Find where the given text appears and provide that cell's center as [X, Y] coordinate. 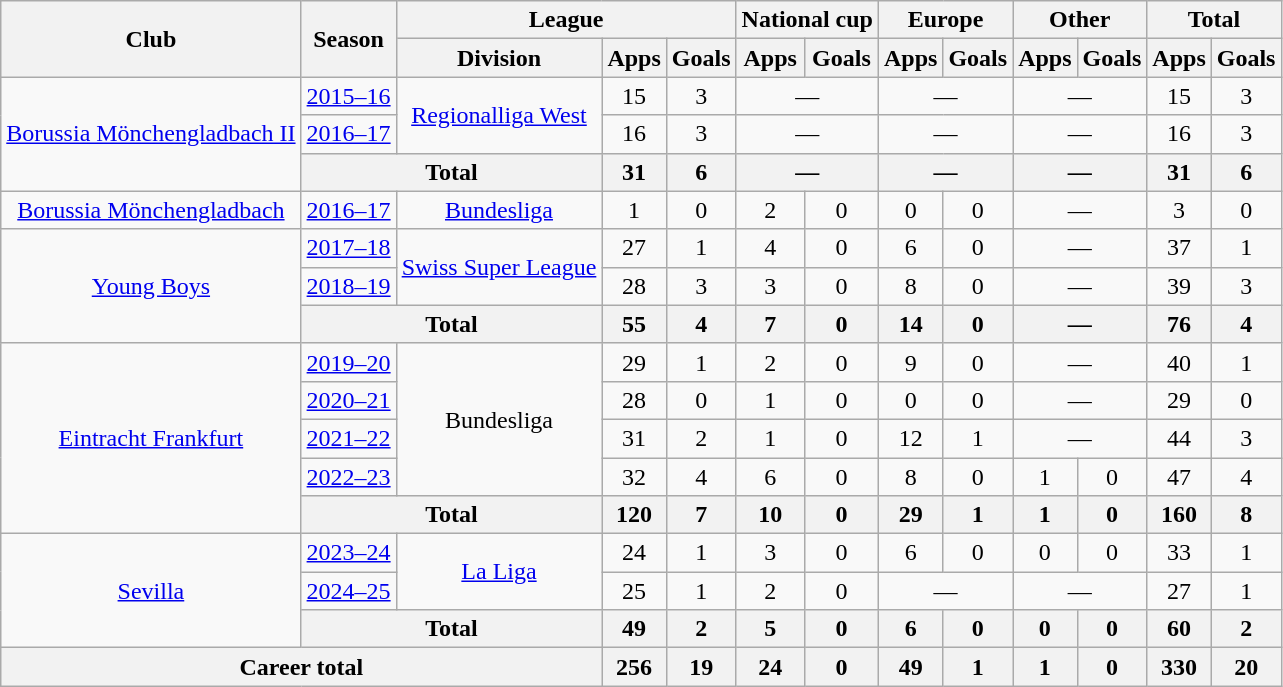
9 [910, 362]
160 [1179, 515]
32 [634, 477]
39 [1179, 286]
Career total [302, 667]
44 [1179, 438]
12 [910, 438]
37 [1179, 248]
Europe [945, 20]
19 [701, 667]
5 [770, 629]
Club [151, 39]
League [566, 20]
2018–19 [348, 286]
Regionalliga West [499, 115]
60 [1179, 629]
La Liga [499, 572]
Swiss Super League [499, 267]
47 [1179, 477]
Borussia Mönchengladbach [151, 210]
Other [1080, 20]
55 [634, 324]
14 [910, 324]
2020–21 [348, 400]
2017–18 [348, 248]
2023–24 [348, 553]
2019–20 [348, 362]
33 [1179, 553]
256 [634, 667]
76 [1179, 324]
330 [1179, 667]
2015–16 [348, 96]
Borussia Mönchengladbach II [151, 134]
2022–23 [348, 477]
National cup [807, 20]
2024–25 [348, 591]
20 [1246, 667]
25 [634, 591]
Division [499, 58]
Season [348, 39]
10 [770, 515]
Eintracht Frankfurt [151, 438]
Young Boys [151, 286]
2021–22 [348, 438]
40 [1179, 362]
120 [634, 515]
Sevilla [151, 591]
